Capture the cell that displays the provided text and extract its [X, Y] central coordinate. 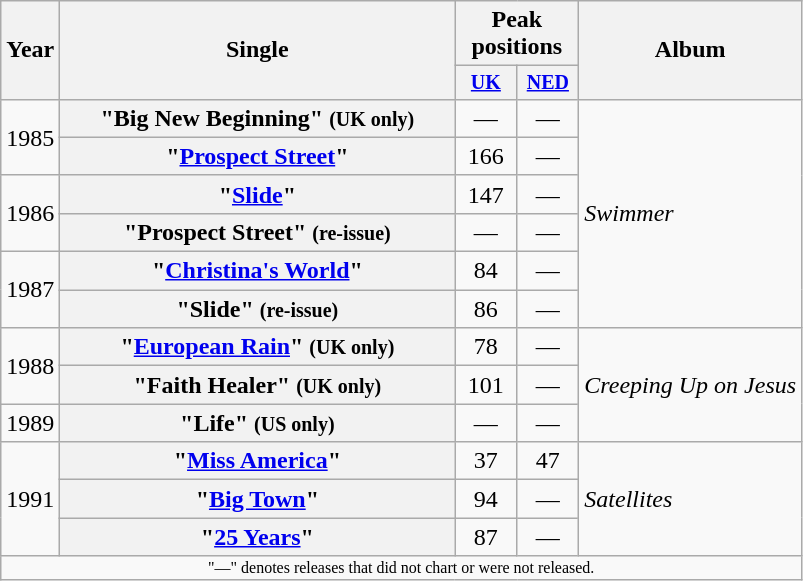
1986 [30, 213]
147 [486, 194]
1988 [30, 366]
87 [486, 537]
78 [486, 347]
"Miss America" [258, 461]
"25 Years" [258, 537]
1985 [30, 137]
"—" denotes releases that did not chart or were not released. [402, 568]
Satellites [690, 499]
101 [486, 385]
Peak positions [517, 34]
"Big Town" [258, 499]
"Big New Beginning" (UK only) [258, 118]
"Life" (US only) [258, 423]
Year [30, 50]
"European Rain" (UK only) [258, 347]
Creeping Up on Jesus [690, 385]
86 [486, 309]
94 [486, 499]
1989 [30, 423]
"Slide" (re-issue) [258, 309]
Single [258, 50]
166 [486, 156]
Album [690, 50]
1987 [30, 290]
84 [486, 271]
UK [486, 82]
Swimmer [690, 213]
"Prospect Street" [258, 156]
"Christina's World" [258, 271]
"Faith Healer" (UK only) [258, 385]
NED [548, 82]
37 [486, 461]
47 [548, 461]
"Prospect Street" (re-issue) [258, 232]
1991 [30, 499]
"Slide" [258, 194]
